Search for the cell housing the specified text and yield its [x, y] center coordinate. 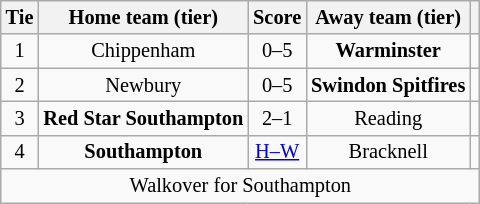
Red Star Southampton [143, 118]
Newbury [143, 85]
2–1 [277, 118]
Reading [388, 118]
4 [20, 152]
Southampton [143, 152]
Swindon Spitfires [388, 85]
H–W [277, 152]
Tie [20, 17]
Chippenham [143, 51]
1 [20, 51]
Away team (tier) [388, 17]
Score [277, 17]
Home team (tier) [143, 17]
Bracknell [388, 152]
Walkover for Southampton [240, 186]
Warminster [388, 51]
2 [20, 85]
3 [20, 118]
